Output the [X, Y] coordinate of the center of the cell containing the given text.  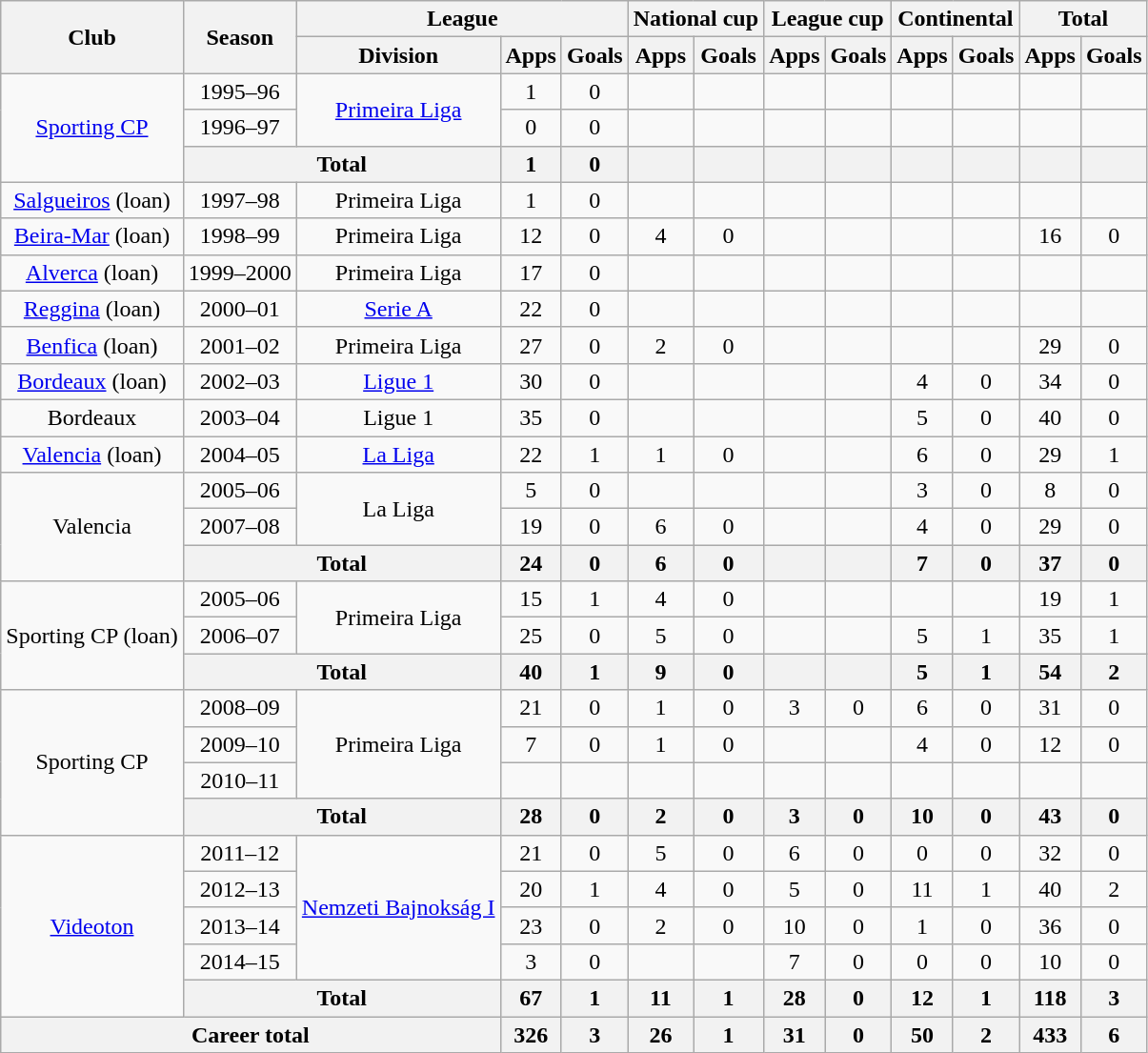
2007–08 [240, 527]
Reggina (loan) [92, 309]
Nemzeti Bajnokság I [398, 907]
43 [1050, 817]
27 [531, 345]
67 [531, 998]
30 [531, 381]
Continental [956, 19]
34 [1050, 381]
433 [1050, 1034]
2003–04 [240, 417]
1995–96 [240, 91]
2006–07 [240, 636]
1996–97 [240, 128]
League [462, 19]
Season [240, 37]
8 [1050, 491]
15 [531, 599]
Serie A [398, 309]
Videoton [92, 925]
Benfica (loan) [92, 345]
25 [531, 636]
2001–02 [240, 345]
Sporting CP (loan) [92, 636]
32 [1050, 853]
118 [1050, 998]
2008–09 [240, 708]
1997–98 [240, 200]
2004–05 [240, 455]
League cup [828, 19]
36 [1050, 925]
1998–99 [240, 236]
50 [922, 1034]
2013–14 [240, 925]
2014–15 [240, 962]
Bordeaux (loan) [92, 381]
Alverca (loan) [92, 273]
24 [531, 563]
17 [531, 273]
16 [1050, 236]
20 [531, 889]
Club [92, 37]
Valencia [92, 527]
Salgueiros (loan) [92, 200]
2010–11 [240, 780]
54 [1050, 672]
2011–12 [240, 853]
Career total [251, 1034]
23 [531, 925]
2000–01 [240, 309]
Division [398, 55]
9 [660, 672]
Beira-Mar (loan) [92, 236]
2012–13 [240, 889]
37 [1050, 563]
National cup [695, 19]
326 [531, 1034]
26 [660, 1034]
2002–03 [240, 381]
1999–2000 [240, 273]
2009–10 [240, 744]
Bordeaux [92, 417]
Valencia (loan) [92, 455]
